Pinpoint the cell where the given text exists, returning its [x, y] midpoint coordinate. 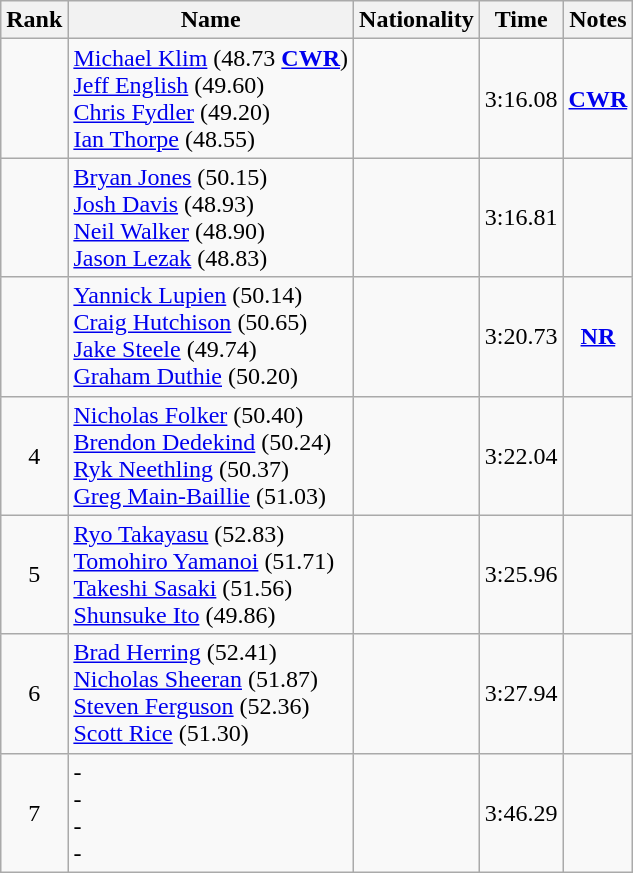
Time [521, 20]
3:25.96 [521, 574]
Bryan Jones (50.15) Josh Davis (48.93) Neil Walker (48.90) Jason Lezak (48.83) [211, 218]
Nicholas Folker (50.40) Brendon Dedekind (50.24) Ryk Neethling (50.37) Greg Main-Baillie (51.03) [211, 456]
3:46.29 [521, 812]
5 [34, 574]
3:20.73 [521, 336]
Rank [34, 20]
Notes [598, 20]
3:27.94 [521, 694]
CWR [598, 98]
Nationality [417, 20]
7 [34, 812]
6 [34, 694]
Yannick Lupien (50.14) Craig Hutchison (50.65) Jake Steele (49.74) Graham Duthie (50.20) [211, 336]
Brad Herring (52.41) Nicholas Sheeran (51.87) Steven Ferguson (52.36) Scott Rice (51.30) [211, 694]
4 [34, 456]
Name [211, 20]
3:22.04 [521, 456]
Ryo Takayasu (52.83) Tomohiro Yamanoi (51.71) Takeshi Sasaki (51.56) Shunsuke Ito (49.86) [211, 574]
NR [598, 336]
3:16.08 [521, 98]
3:16.81 [521, 218]
- - - - [211, 812]
Michael Klim (48.73 CWR) Jeff English (49.60) Chris Fydler (49.20) Ian Thorpe (48.55) [211, 98]
